Search for the cell housing the specified text and yield its [x, y] center coordinate. 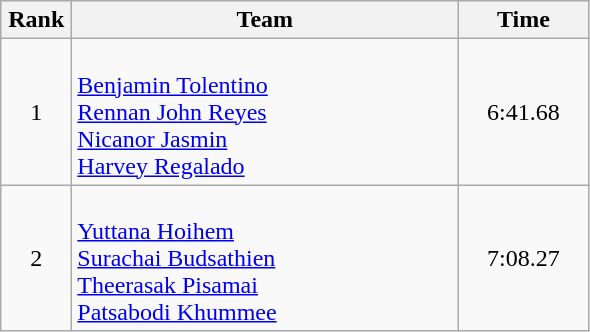
7:08.27 [524, 258]
2 [36, 258]
Time [524, 20]
Team [265, 20]
Rank [36, 20]
Benjamin TolentinoRennan John ReyesNicanor JasminHarvey Regalado [265, 112]
6:41.68 [524, 112]
1 [36, 112]
Yuttana HoihemSurachai BudsathienTheerasak PisamaiPatsabodi Khummee [265, 258]
